Scan for the cell matching the given text and deliver its [X, Y] coordinate at center. 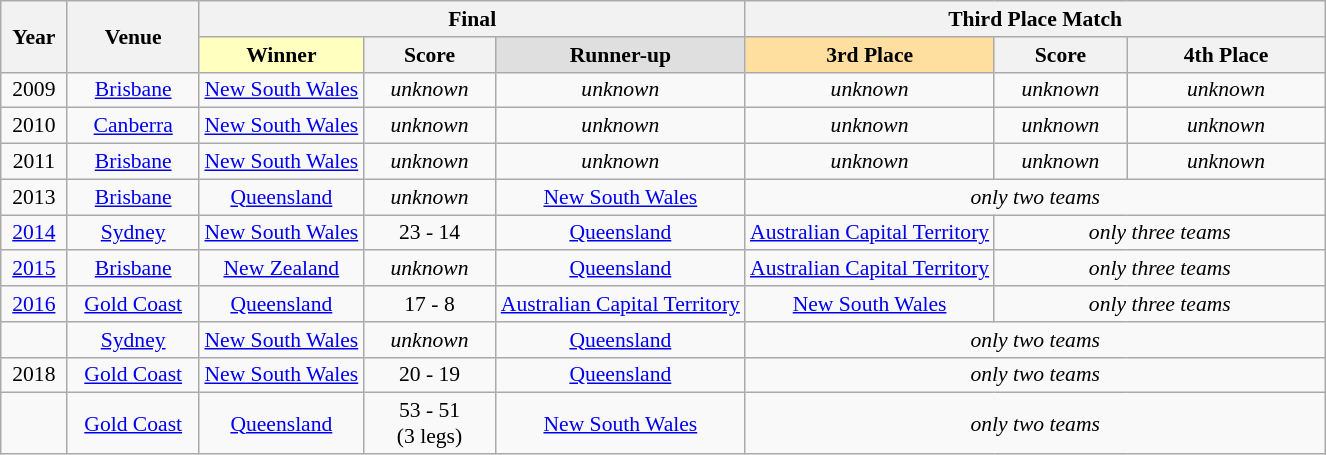
2018 [34, 375]
2014 [34, 233]
17 - 8 [429, 304]
Canberra [133, 126]
Runner-up [620, 55]
Year [34, 36]
2011 [34, 162]
2013 [34, 197]
3rd Place [870, 55]
Winner [281, 55]
Final [472, 19]
4th Place [1226, 55]
Venue [133, 36]
New Zealand [281, 269]
2010 [34, 126]
2009 [34, 90]
2015 [34, 269]
53 - 51(3 legs) [429, 424]
23 - 14 [429, 233]
2016 [34, 304]
Third Place Match [1035, 19]
20 - 19 [429, 375]
